For the text-containing cell, return its midpoint in (x, y) coordinate format. 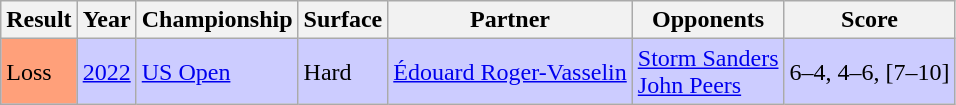
Loss (39, 72)
US Open (217, 72)
6–4, 4–6, [7–10] (870, 72)
Opponents (708, 20)
Championship (217, 20)
Édouard Roger-Vasselin (510, 72)
Hard (343, 72)
Result (39, 20)
2022 (106, 72)
Storm Sanders John Peers (708, 72)
Score (870, 20)
Partner (510, 20)
Year (106, 20)
Surface (343, 20)
